Pinpoint the cell where the given text exists, returning its [X, Y] midpoint coordinate. 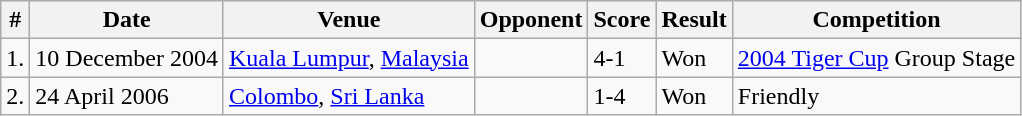
24 April 2006 [127, 96]
2. [16, 96]
Kuala Lumpur, Malaysia [348, 58]
1-4 [622, 96]
Result [694, 20]
Opponent [531, 20]
Colombo, Sri Lanka [348, 96]
# [16, 20]
2004 Tiger Cup Group Stage [876, 58]
1. [16, 58]
Friendly [876, 96]
Venue [348, 20]
Competition [876, 20]
10 December 2004 [127, 58]
Date [127, 20]
4-1 [622, 58]
Score [622, 20]
